For the text-containing cell, return its midpoint in (x, y) coordinate format. 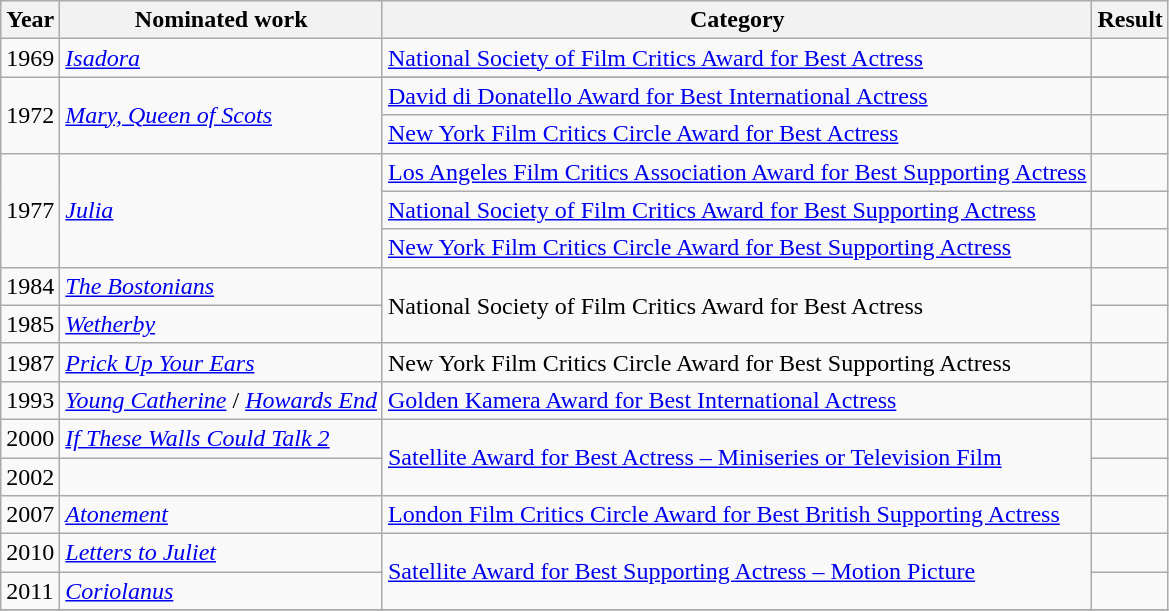
2011 (30, 591)
Satellite Award for Best Actress – Miniseries or Television Film (737, 457)
Mary, Queen of Scots (222, 115)
David di Donatello Award for Best International Actress (737, 96)
Coriolanus (222, 591)
If These Walls Could Talk 2 (222, 438)
Young Catherine / Howards End (222, 400)
1984 (30, 286)
2007 (30, 515)
Julia (222, 210)
Prick Up Your Ears (222, 362)
Result (1130, 20)
Letters to Juliet (222, 553)
2010 (30, 553)
1993 (30, 400)
1985 (30, 324)
1972 (30, 115)
2000 (30, 438)
1987 (30, 362)
Atonement (222, 515)
Category (737, 20)
National Society of Film Critics Award for Best Supporting Actress (737, 210)
Satellite Award for Best Supporting Actress – Motion Picture (737, 572)
Golden Kamera Award for Best International Actress (737, 400)
Isadora (222, 58)
Year (30, 20)
1969 (30, 58)
Nominated work (222, 20)
1977 (30, 210)
Wetherby (222, 324)
New York Film Critics Circle Award for Best Actress (737, 134)
2002 (30, 477)
The Bostonians (222, 286)
London Film Critics Circle Award for Best British Supporting Actress (737, 515)
Los Angeles Film Critics Association Award for Best Supporting Actress (737, 172)
